Scan for the cell matching the given text and deliver its (x, y) coordinate at center. 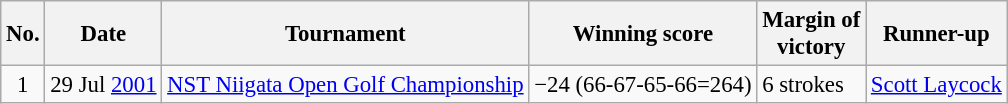
No. (23, 34)
1 (23, 85)
NST Niigata Open Golf Championship (346, 85)
Scott Laycock (937, 85)
29 Jul 2001 (104, 85)
−24 (66-67-65-66=264) (643, 85)
Tournament (346, 34)
6 strokes (812, 85)
Date (104, 34)
Margin ofvictory (812, 34)
Winning score (643, 34)
Runner-up (937, 34)
